Locate the cell with the specified text and output its [x, y] center coordinate. 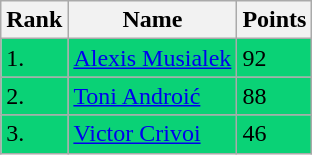
Rank [34, 20]
Alexis Musialek [152, 58]
Toni Androić [152, 96]
Victor Crivoi [152, 134]
3. [34, 134]
88 [274, 96]
92 [274, 58]
Points [274, 20]
46 [274, 134]
2. [34, 96]
1. [34, 58]
Name [152, 20]
